Find where the given text appears and provide that cell's center as [X, Y] coordinate. 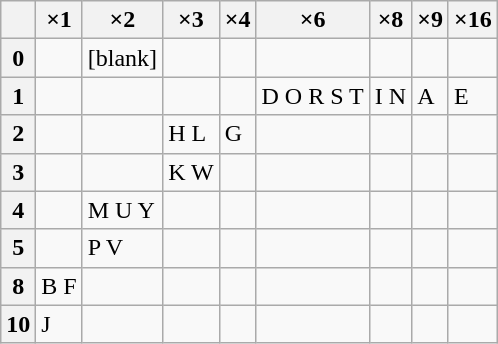
4 [18, 210]
×1 [59, 20]
×16 [472, 20]
×8 [390, 20]
3 [18, 172]
10 [18, 324]
P V [122, 248]
×4 [238, 20]
M U Y [122, 210]
H L [192, 134]
×9 [430, 20]
I N [390, 96]
2 [18, 134]
×2 [122, 20]
G [238, 134]
D O R S T [312, 96]
K W [192, 172]
1 [18, 96]
×3 [192, 20]
[blank] [122, 58]
J [59, 324]
A [430, 96]
B F [59, 286]
0 [18, 58]
E [472, 96]
5 [18, 248]
8 [18, 286]
×6 [312, 20]
